Detect which cell encompasses the target text, then output its (X, Y) center coordinate. 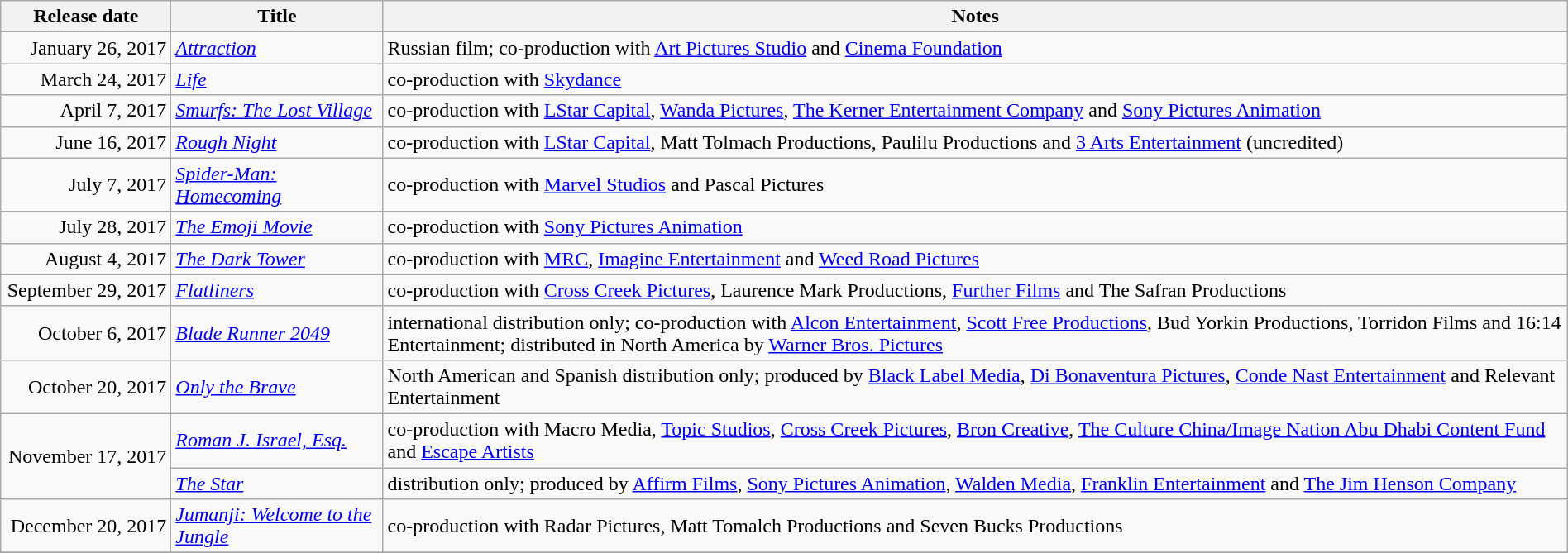
co-production with LStar Capital, Wanda Pictures, The Kerner Entertainment Company and Sony Pictures Animation (975, 111)
co-production with Radar Pictures, Matt Tomalch Productions and Seven Bucks Productions (975, 526)
The Star (277, 484)
co-production with Skydance (975, 79)
Roman J. Israel, Esq. (277, 440)
The Dark Tower (277, 259)
September 29, 2017 (86, 290)
January 26, 2017 (86, 48)
Rough Night (277, 142)
Blade Runner 2049 (277, 332)
Spider-Man: Homecoming (277, 185)
co-production with Marvel Studios and Pascal Pictures (975, 185)
October 20, 2017 (86, 387)
Release date (86, 17)
April 7, 2017 (86, 111)
The Emoji Movie (277, 227)
July 7, 2017 (86, 185)
Smurfs: The Lost Village (277, 111)
Flatliners (277, 290)
Attraction (277, 48)
November 17, 2017 (86, 456)
co-production with MRC, Imagine Entertainment and Weed Road Pictures (975, 259)
co-production with LStar Capital, Matt Tolmach Productions, Paulilu Productions and 3 Arts Entertainment (uncredited) (975, 142)
Russian film; co-production with Art Pictures Studio and Cinema Foundation (975, 48)
Only the Brave (277, 387)
co-production with Cross Creek Pictures, Laurence Mark Productions, Further Films and The Safran Productions (975, 290)
distribution only; produced by Affirm Films, Sony Pictures Animation, Walden Media, Franklin Entertainment and The Jim Henson Company (975, 484)
co-production with Sony Pictures Animation (975, 227)
Life (277, 79)
June 16, 2017 (86, 142)
March 24, 2017 (86, 79)
August 4, 2017 (86, 259)
Title (277, 17)
December 20, 2017 (86, 526)
Notes (975, 17)
Jumanji: Welcome to the Jungle (277, 526)
July 28, 2017 (86, 227)
October 6, 2017 (86, 332)
